For the text-containing cell, return its midpoint in [X, Y] coordinate format. 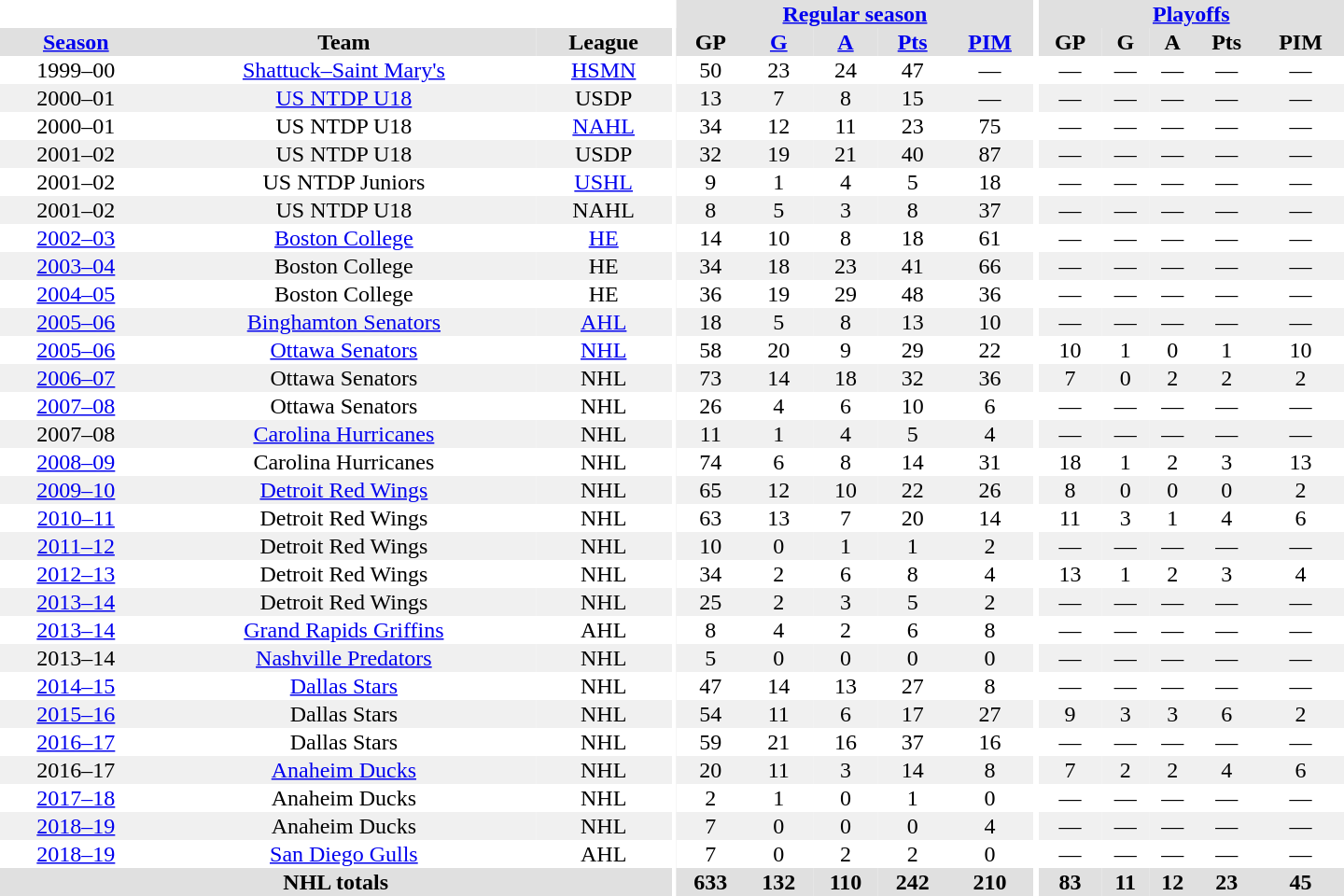
50 [711, 70]
2011–12 [77, 546]
110 [846, 882]
1999–00 [77, 70]
2010–11 [77, 518]
132 [778, 882]
65 [711, 490]
HSMN [603, 70]
San Diego Gulls [343, 854]
League [603, 42]
2017–18 [77, 798]
Nashville Predators [343, 658]
2012–13 [77, 574]
17 [913, 714]
83 [1071, 882]
54 [711, 714]
2002–03 [77, 238]
58 [711, 350]
41 [913, 266]
210 [989, 882]
633 [711, 882]
48 [913, 294]
Binghamton Senators [343, 322]
87 [989, 154]
66 [989, 266]
2014–15 [77, 686]
74 [711, 462]
2004–05 [77, 294]
45 [1301, 882]
24 [846, 70]
31 [989, 462]
Playoffs [1191, 14]
25 [711, 602]
USHL [603, 182]
40 [913, 154]
63 [711, 518]
2008–09 [77, 462]
242 [913, 882]
73 [711, 378]
Shattuck–Saint Mary's [343, 70]
75 [989, 126]
59 [711, 742]
2006–07 [77, 378]
Season [77, 42]
Regular season [855, 14]
15 [913, 98]
61 [989, 238]
2009–10 [77, 490]
2015–16 [77, 714]
Grand Rapids Griffins [343, 630]
Team [343, 42]
NHL totals [336, 882]
2003–04 [77, 266]
US NTDP Juniors [343, 182]
